Return [x, y] of the center of cell containing provided text 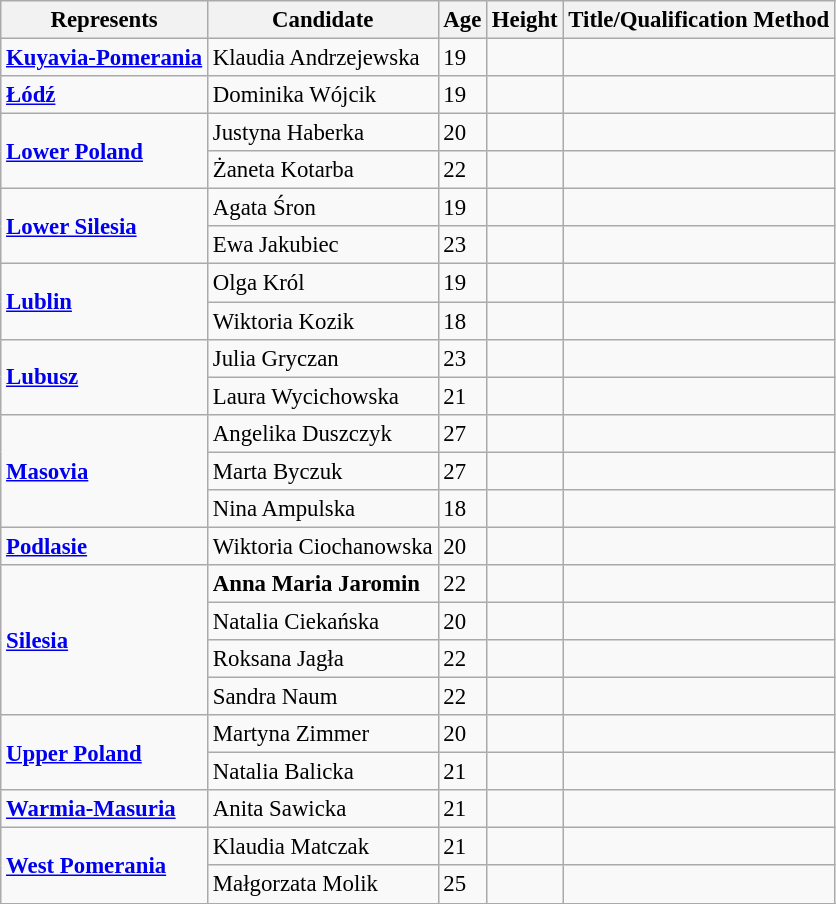
Candidate [323, 20]
Warmia-Masuria [104, 809]
Małgorzata Molik [323, 885]
Represents [104, 20]
Dominika Wójcik [323, 95]
Wiktoria Ciochanowska [323, 546]
Upper Poland [104, 752]
Silesia [104, 640]
Anita Sawicka [323, 809]
Natalia Ciekańska [323, 621]
Roksana Jagła [323, 659]
Height [525, 20]
Martyna Zimmer [323, 734]
Olga Król [323, 283]
Klaudia Andrzejewska [323, 58]
Sandra Naum [323, 697]
Podlasie [104, 546]
Wiktoria Kozik [323, 321]
Masovia [104, 470]
Lower Silesia [104, 226]
Laura Wycichowska [323, 396]
Julia Gryczan [323, 358]
Lubusz [104, 376]
Title/Qualification Method [699, 20]
Nina Ampulska [323, 509]
Marta Byczuk [323, 471]
Lublin [104, 302]
Age [462, 20]
Żaneta Kotarba [323, 170]
Lower Poland [104, 152]
Łódź [104, 95]
Agata Śron [323, 208]
Justyna Haberka [323, 133]
Angelika Duszczyk [323, 433]
25 [462, 885]
Anna Maria Jaromin [323, 584]
West Pomerania [104, 866]
Natalia Balicka [323, 772]
Ewa Jakubiec [323, 245]
Kuyavia-Pomerania [104, 58]
Klaudia Matczak [323, 847]
